Provide the (X, Y) coordinate of the cell's center where the given text is located.  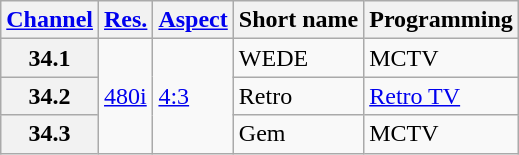
34.3 (50, 134)
34.1 (50, 58)
Channel (50, 20)
Short name (298, 20)
34.2 (50, 96)
4:3 (193, 96)
Gem (298, 134)
Programming (442, 20)
480i (126, 96)
Res. (126, 20)
WEDE (298, 58)
Aspect (193, 20)
Retro TV (442, 96)
Retro (298, 96)
